For the text-containing cell, return its midpoint in (X, Y) coordinate format. 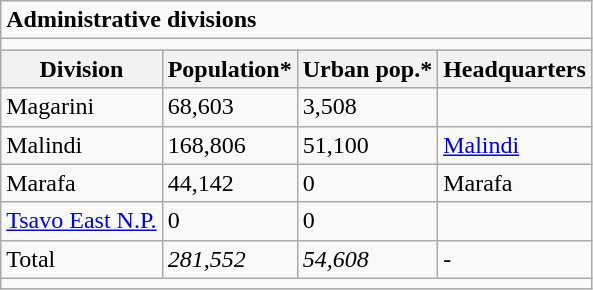
51,100 (367, 145)
Population* (230, 69)
3,508 (367, 107)
281,552 (230, 259)
Total (82, 259)
Division (82, 69)
Headquarters (515, 69)
168,806 (230, 145)
Tsavo East N.P. (82, 221)
44,142 (230, 183)
54,608 (367, 259)
Administrative divisions (296, 20)
- (515, 259)
Magarini (82, 107)
68,603 (230, 107)
Urban pop.* (367, 69)
